Capture the cell that displays the provided text and extract its [X, Y] central coordinate. 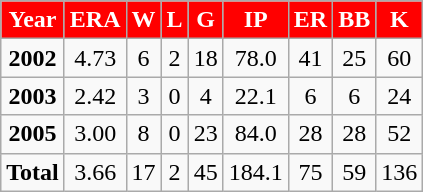
4.73 [95, 58]
84.0 [256, 134]
BB [354, 20]
78.0 [256, 58]
22.1 [256, 96]
75 [310, 172]
2.42 [95, 96]
184.1 [256, 172]
41 [310, 58]
G [206, 20]
25 [354, 58]
59 [354, 172]
45 [206, 172]
ER [310, 20]
60 [400, 58]
17 [144, 172]
K [400, 20]
3.00 [95, 134]
4 [206, 96]
W [144, 20]
2005 [33, 134]
IP [256, 20]
Year [33, 20]
23 [206, 134]
2003 [33, 96]
2002 [33, 58]
8 [144, 134]
3.66 [95, 172]
136 [400, 172]
24 [400, 96]
ERA [95, 20]
Total [33, 172]
52 [400, 134]
L [174, 20]
3 [144, 96]
18 [206, 58]
